Find where the given text appears and provide that cell's center as [x, y] coordinate. 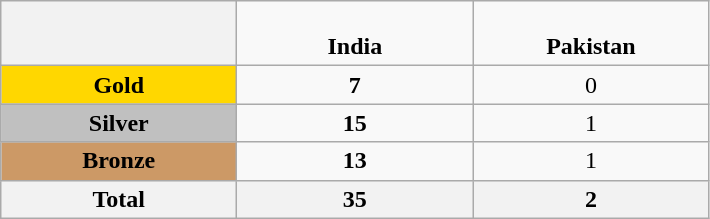
7 [355, 85]
35 [355, 199]
Bronze [119, 161]
13 [355, 161]
0 [591, 85]
2 [591, 199]
Pakistan [591, 34]
Gold [119, 85]
India [355, 34]
15 [355, 123]
Total [119, 199]
Silver [119, 123]
